From the cell containing the given text, extract its center point as [X, Y] coordinate. 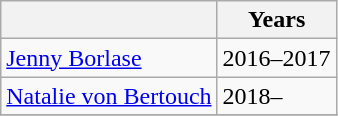
Years [276, 20]
2016–2017 [276, 58]
Natalie von Bertouch [109, 96]
2018– [276, 96]
Jenny Borlase [109, 58]
